Find where the given text appears and provide that cell's center as (X, Y) coordinate. 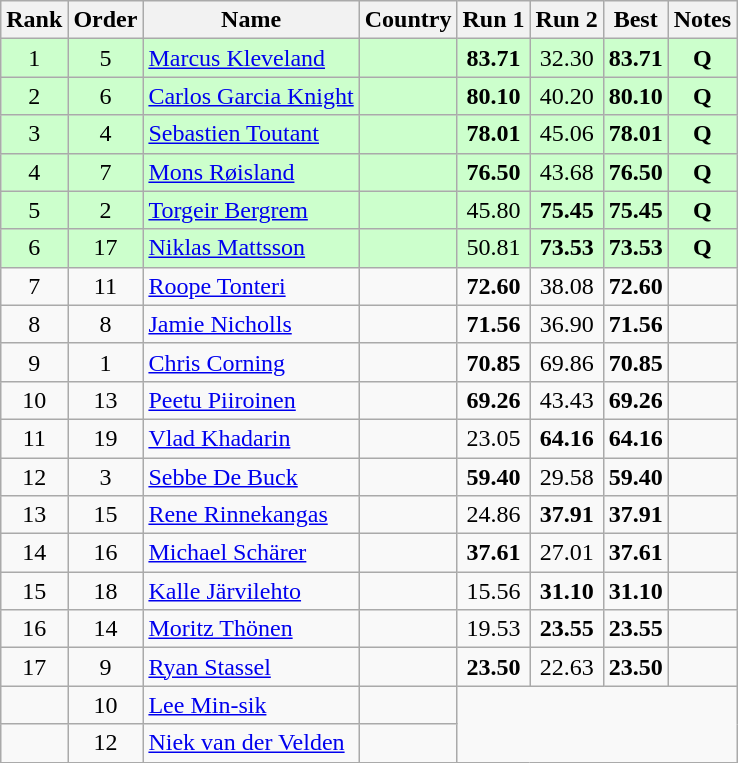
45.80 (494, 210)
Rene Rinnekangas (251, 515)
Rank (34, 20)
45.06 (566, 134)
Niek van der Velden (251, 743)
Moritz Thönen (251, 629)
Chris Corning (251, 362)
43.43 (566, 400)
22.63 (566, 667)
19.53 (494, 629)
Country (408, 20)
Vlad Khadarin (251, 438)
Peetu Piiroinen (251, 400)
Carlos Garcia Knight (251, 96)
Torgeir Bergrem (251, 210)
15.56 (494, 591)
Mons Røisland (251, 172)
Run 2 (566, 20)
Order (106, 20)
Name (251, 20)
43.68 (566, 172)
32.30 (566, 58)
24.86 (494, 515)
Roope Tonteri (251, 286)
18 (106, 591)
Run 1 (494, 20)
19 (106, 438)
Ryan Stassel (251, 667)
Kalle Järvilehto (251, 591)
Niklas Mattsson (251, 248)
Notes (702, 20)
40.20 (566, 96)
23.05 (494, 438)
27.01 (566, 553)
50.81 (494, 248)
69.86 (566, 362)
Sebbe De Buck (251, 477)
Sebastien Toutant (251, 134)
Michael Schärer (251, 553)
Best (636, 20)
Marcus Kleveland (251, 58)
Lee Min-sik (251, 705)
29.58 (566, 477)
Jamie Nicholls (251, 324)
38.08 (566, 286)
36.90 (566, 324)
